Pinpoint the cell where the given text exists, returning its [x, y] midpoint coordinate. 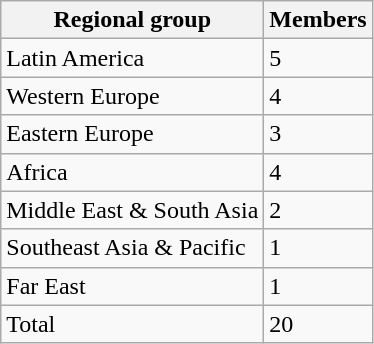
Western Europe [132, 96]
Regional group [132, 20]
Members [318, 20]
Eastern Europe [132, 134]
3 [318, 134]
Africa [132, 172]
Total [132, 324]
Southeast Asia & Pacific [132, 248]
Latin America [132, 58]
Far East [132, 286]
5 [318, 58]
20 [318, 324]
2 [318, 210]
Middle East & South Asia [132, 210]
